Output the [x, y] coordinate of the center of the cell containing the given text.  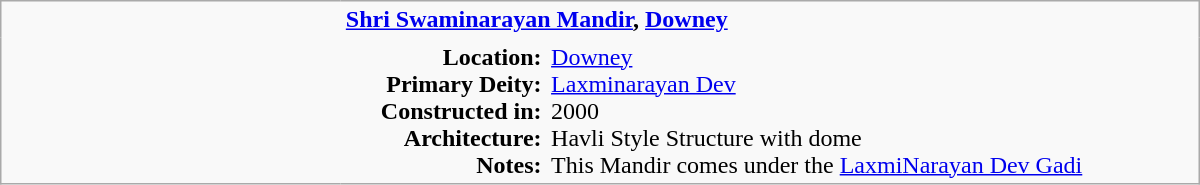
Location:Primary Deity:Constructed in:Architecture:Notes: [444, 110]
Downey Laxminarayan Dev 2000 Havli Style Structure with dome This Mandir comes under the LaxmiNarayan Dev Gadi [872, 110]
Shri Swaminarayan Mandir, Downey [770, 20]
